Identify which cell holds the provided text, then report its (x, y) central coordinate. 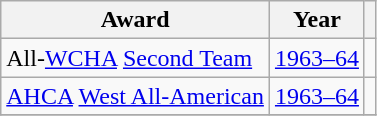
AHCA West All-American (136, 96)
Year (316, 20)
Award (136, 20)
All-WCHA Second Team (136, 58)
